Scan for the cell matching the given text and deliver its (x, y) coordinate at center. 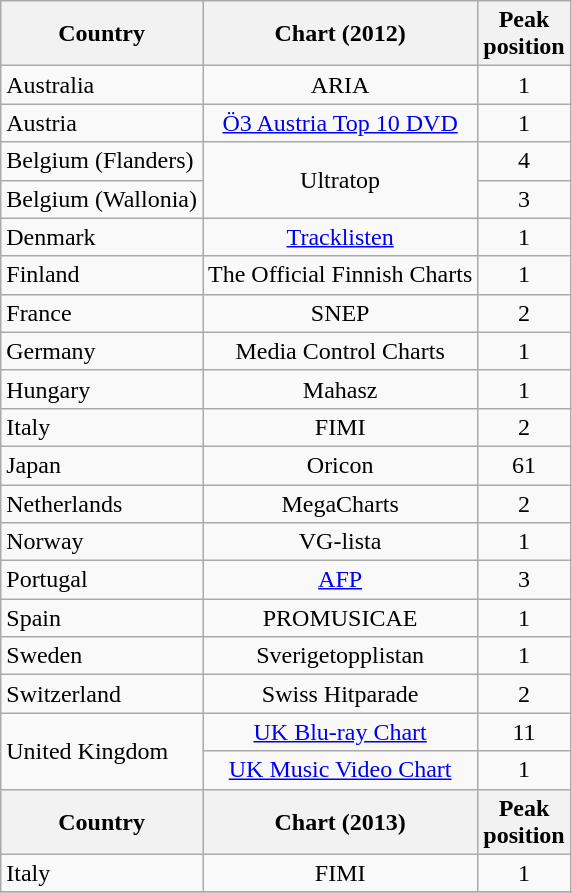
61 (524, 465)
Austria (102, 123)
SNEP (340, 313)
Netherlands (102, 503)
The Official Finnish Charts (340, 275)
Portugal (102, 580)
Tracklisten (340, 237)
Ultratop (340, 180)
Japan (102, 465)
Hungary (102, 389)
Mahasz (340, 389)
Germany (102, 351)
Swiss Hitparade (340, 694)
PROMUSICAE (340, 618)
VG-lista (340, 542)
United Kingdom (102, 751)
Denmark (102, 237)
Media Control Charts (340, 351)
AFP (340, 580)
France (102, 313)
Ö3 Austria Top 10 DVD (340, 123)
Australia (102, 85)
Chart (2012) (340, 34)
UK Blu-ray Chart (340, 732)
ARIA (340, 85)
MegaCharts (340, 503)
Belgium (Flanders) (102, 161)
Belgium (Wallonia) (102, 199)
Spain (102, 618)
Switzerland (102, 694)
4 (524, 161)
Finland (102, 275)
Sweden (102, 656)
Oricon (340, 465)
Norway (102, 542)
UK Music Video Chart (340, 770)
11 (524, 732)
Sverigetopplistan (340, 656)
Chart (2013) (340, 822)
